Locate the cell with the specified text and output its (X, Y) center coordinate. 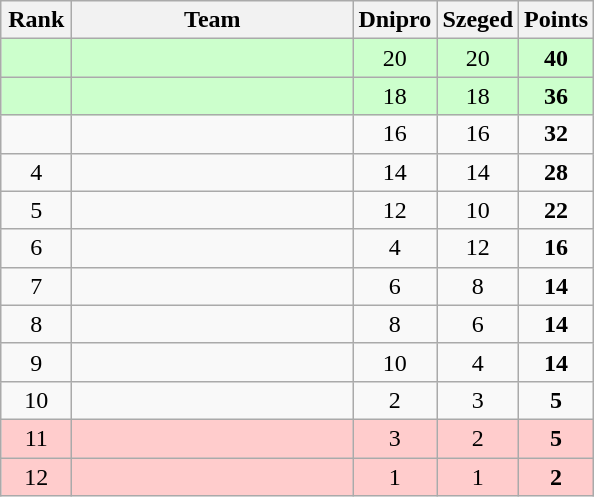
Dnipro (395, 20)
40 (556, 58)
Szeged (478, 20)
32 (556, 134)
Rank (36, 20)
Points (556, 20)
9 (36, 362)
Team (212, 20)
28 (556, 172)
11 (36, 438)
36 (556, 96)
7 (36, 286)
22 (556, 210)
